Determine the [x, y] coordinate at the center of the cell enclosing the given text.  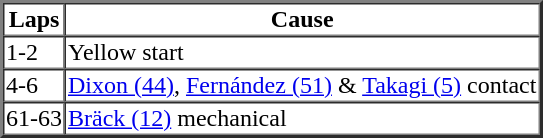
1-2 [34, 52]
Cause [302, 20]
4-6 [34, 86]
Laps [34, 20]
Dixon (44), Fernández (51) & Takagi (5) contact [302, 86]
Yellow start [302, 52]
61-63 [34, 118]
Bräck (12) mechanical [302, 118]
